Identify which cell holds the provided text, then report its (X, Y) central coordinate. 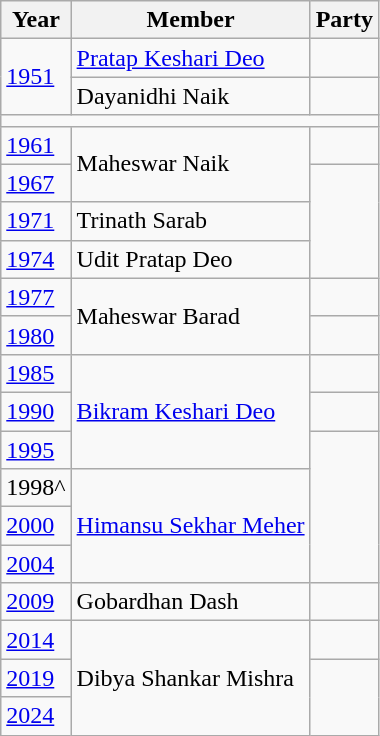
Member (190, 20)
Maheswar Naik (190, 164)
Pratap Keshari Deo (190, 58)
2014 (36, 640)
2019 (36, 678)
2000 (36, 526)
2004 (36, 564)
Himansu Sekhar Meher (190, 526)
1998^ (36, 488)
1974 (36, 259)
1967 (36, 183)
1971 (36, 221)
1951 (36, 77)
2024 (36, 716)
1985 (36, 373)
1961 (36, 145)
Dayanidhi Naik (190, 96)
2009 (36, 602)
1990 (36, 411)
Udit Pratap Deo (190, 259)
Maheswar Barad (190, 316)
Trinath Sarab (190, 221)
Party (344, 20)
Gobardhan Dash (190, 602)
1995 (36, 449)
Year (36, 20)
Bikram Keshari Deo (190, 411)
1977 (36, 297)
1980 (36, 335)
Dibya Shankar Mishra (190, 678)
